Find where the given text appears and provide that cell's center as [X, Y] coordinate. 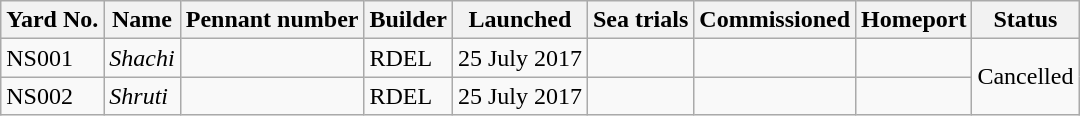
NS002 [52, 96]
Homeport [914, 20]
Shruti [142, 96]
Yard No. [52, 20]
Name [142, 20]
Shachi [142, 58]
Cancelled [1026, 77]
Pennant number [272, 20]
Launched [520, 20]
Status [1026, 20]
Sea trials [640, 20]
NS001 [52, 58]
Builder [408, 20]
Commissioned [775, 20]
